Extract the [X, Y] coordinate from the center of the cell holding the provided text.  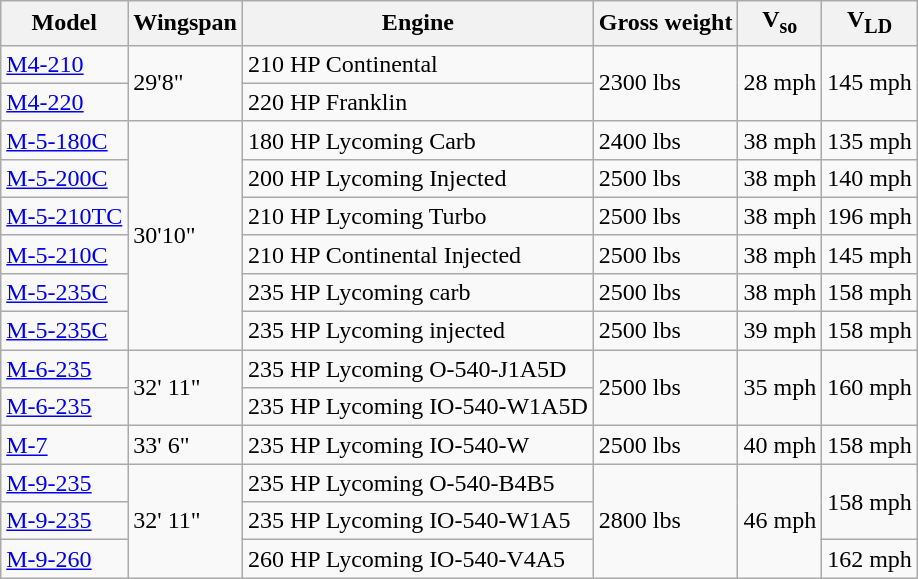
28 mph [780, 83]
Engine [418, 23]
40 mph [780, 445]
180 HP Lycoming Carb [418, 140]
220 HP Franklin [418, 102]
M-7 [64, 445]
M4-220 [64, 102]
2400 lbs [666, 140]
140 mph [870, 178]
35 mph [780, 388]
Vso [780, 23]
2800 lbs [666, 521]
135 mph [870, 140]
30'10" [186, 235]
260 HP Lycoming IO-540-V4A5 [418, 559]
160 mph [870, 388]
33' 6" [186, 445]
235 HP Lycoming injected [418, 331]
2300 lbs [666, 83]
235 HP Lycoming O-540-B4B5 [418, 483]
Model [64, 23]
200 HP Lycoming Injected [418, 178]
39 mph [780, 331]
M-5-210TC [64, 216]
29'8" [186, 83]
196 mph [870, 216]
235 HP Lycoming O-540-J1A5D [418, 369]
M-5-210C [64, 254]
162 mph [870, 559]
210 HP Continental Injected [418, 254]
210 HP Continental [418, 64]
VLD [870, 23]
46 mph [780, 521]
M-9-260 [64, 559]
210 HP Lycoming Turbo [418, 216]
235 HP Lycoming carb [418, 292]
M-5-200C [64, 178]
Wingspan [186, 23]
235 HP Lycoming IO-540-W1A5D [418, 407]
M-5-180C [64, 140]
M4-210 [64, 64]
235 HP Lycoming IO-540-W [418, 445]
Gross weight [666, 23]
235 HP Lycoming IO-540-W1A5 [418, 521]
